Pinpoint the cell where the given text exists, returning its [x, y] midpoint coordinate. 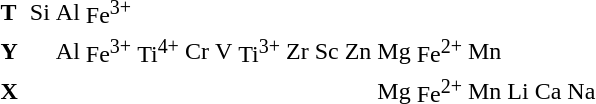
Ti4+ [158, 51]
Mg [394, 51]
Ti3+ [260, 51]
Fe3+ [108, 51]
Sc [326, 51]
Al [68, 51]
Mn [484, 51]
Zr [298, 51]
Cr [196, 51]
V [223, 51]
Zn [358, 51]
Fe2+ [439, 51]
